Identify which cell holds the provided text, then report its [X, Y] central coordinate. 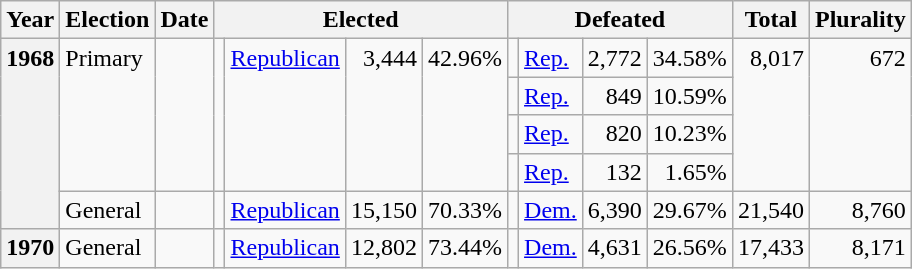
10.59% [690, 96]
15,150 [384, 210]
34.58% [690, 58]
Primary [108, 115]
26.56% [690, 248]
Defeated [620, 20]
8,017 [770, 115]
Plurality [860, 20]
Elected [361, 20]
21,540 [770, 210]
6,390 [614, 210]
1970 [30, 248]
132 [614, 172]
3,444 [384, 115]
849 [614, 96]
1.65% [690, 172]
10.23% [690, 134]
12,802 [384, 248]
Election [108, 20]
70.33% [464, 210]
8,171 [860, 248]
2,772 [614, 58]
8,760 [860, 210]
17,433 [770, 248]
Total [770, 20]
29.67% [690, 210]
820 [614, 134]
4,631 [614, 248]
672 [860, 115]
Date [184, 20]
73.44% [464, 248]
Year [30, 20]
42.96% [464, 115]
1968 [30, 134]
